Return the [X, Y] coordinate for the center point of the cell that contains the specified text.  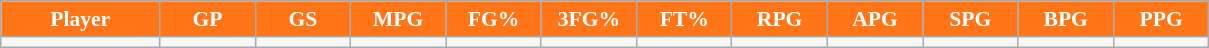
GS [302, 19]
3FG% [588, 19]
RPG [780, 19]
MPG [398, 19]
FT% [684, 19]
FG% [494, 19]
BPG [1066, 19]
Player [80, 19]
PPG [1161, 19]
GP [208, 19]
SPG [970, 19]
APG [874, 19]
